Capture the cell that displays the provided text and extract its (X, Y) central coordinate. 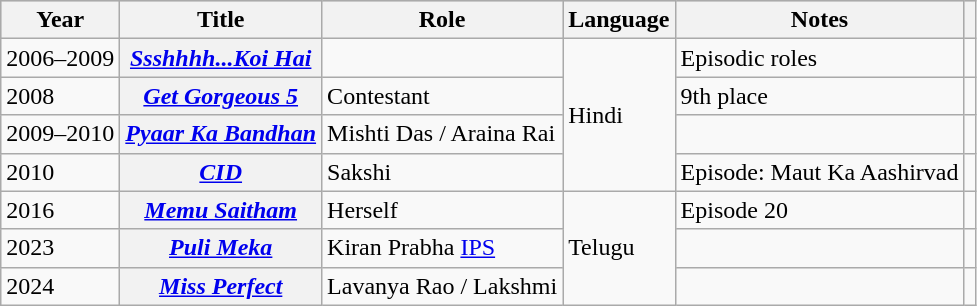
Herself (442, 210)
Hindi (619, 115)
Language (619, 20)
CID (221, 172)
Episode: Maut Ka Aashirvad (820, 172)
2010 (60, 172)
Lavanya Rao / Lakshmi (442, 286)
Episodic roles (820, 58)
2009–2010 (60, 134)
Year (60, 20)
Get Gorgeous 5 (221, 96)
2023 (60, 248)
2024 (60, 286)
Title (221, 20)
Pyaar Ka Bandhan (221, 134)
Puli Meka (221, 248)
Contestant (442, 96)
Role (442, 20)
Notes (820, 20)
Memu Saitham (221, 210)
9th place (820, 96)
Mishti Das / Araina Rai (442, 134)
Ssshhhh...Koi Hai (221, 58)
Kiran Prabha IPS (442, 248)
Episode 20 (820, 210)
Miss Perfect (221, 286)
2016 (60, 210)
Sakshi (442, 172)
Telugu (619, 248)
2008 (60, 96)
2006–2009 (60, 58)
